Identify which cell holds the provided text, then report its [x, y] central coordinate. 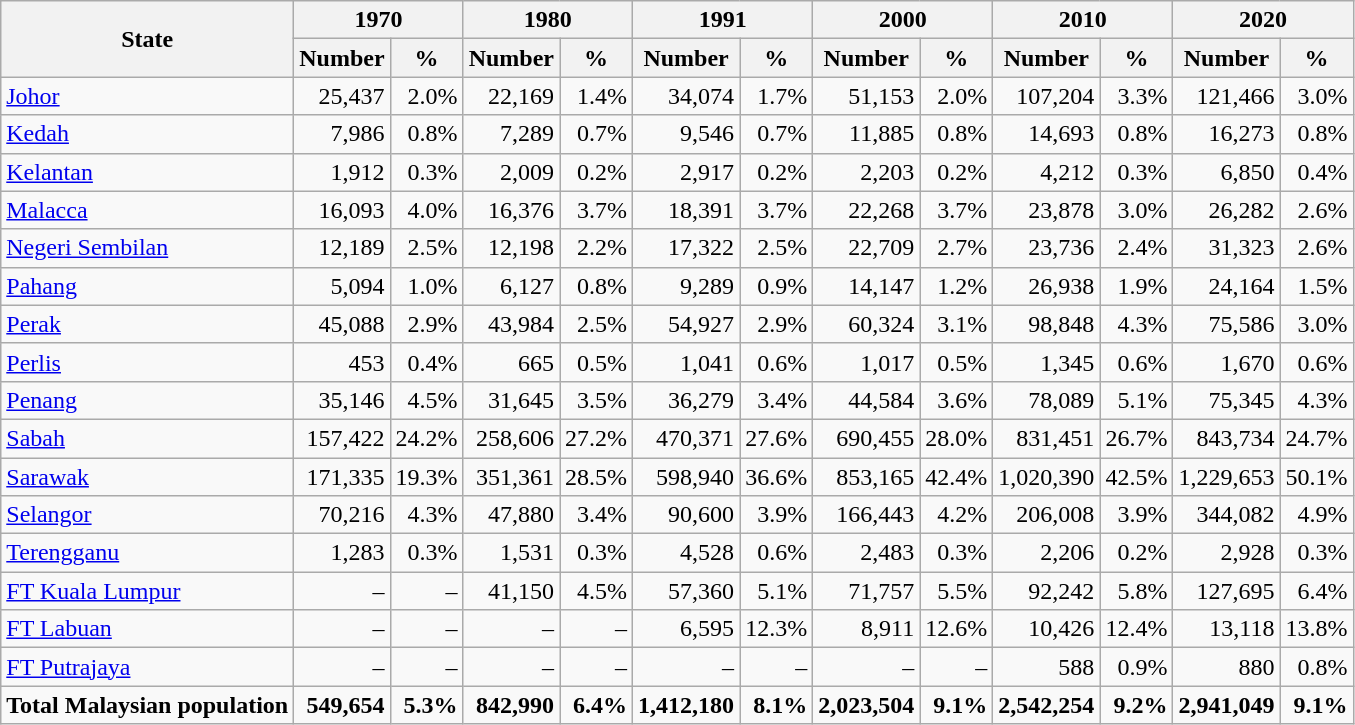
1.9% [1136, 286]
2.7% [956, 248]
470,371 [686, 438]
Kedah [148, 134]
2010 [1083, 20]
24.7% [1316, 438]
16,273 [1226, 134]
127,695 [1226, 591]
FT Labuan [148, 629]
Terengganu [148, 553]
351,361 [511, 477]
22,268 [866, 210]
10,426 [1046, 629]
14,147 [866, 286]
206,008 [1046, 515]
70,216 [342, 515]
258,606 [511, 438]
588 [1046, 667]
92,242 [1046, 591]
Sabah [148, 438]
3.6% [956, 400]
98,848 [1046, 324]
25,437 [342, 96]
24.2% [426, 438]
8.1% [776, 705]
Perak [148, 324]
1980 [548, 20]
5.3% [426, 705]
Negeri Sembilan [148, 248]
60,324 [866, 324]
31,645 [511, 400]
36.6% [776, 477]
State [148, 39]
1.7% [776, 96]
1,041 [686, 362]
34,074 [686, 96]
18,391 [686, 210]
57,360 [686, 591]
665 [511, 362]
2,928 [1226, 553]
2,203 [866, 172]
50.1% [1316, 477]
Pahang [148, 286]
Malacca [148, 210]
2,941,049 [1226, 705]
6,127 [511, 286]
453 [342, 362]
16,376 [511, 210]
31,323 [1226, 248]
6,595 [686, 629]
853,165 [866, 477]
71,757 [866, 591]
11,885 [866, 134]
78,089 [1046, 400]
17,322 [686, 248]
5,094 [342, 286]
1,020,390 [1046, 477]
171,335 [342, 477]
43,984 [511, 324]
1991 [723, 20]
13.8% [1316, 629]
9,546 [686, 134]
1,283 [342, 553]
3.3% [1136, 96]
Sarawak [148, 477]
51,153 [866, 96]
9.2% [1136, 705]
6,850 [1226, 172]
23,878 [1046, 210]
22,169 [511, 96]
Perlis [148, 362]
26.7% [1136, 438]
42.4% [956, 477]
598,940 [686, 477]
7,289 [511, 134]
5.5% [956, 591]
FT Putrajaya [148, 667]
1.0% [426, 286]
121,466 [1226, 96]
842,990 [511, 705]
1,670 [1226, 362]
54,927 [686, 324]
28.0% [956, 438]
27.6% [776, 438]
1,017 [866, 362]
12,198 [511, 248]
1,229,653 [1226, 477]
12.6% [956, 629]
1.4% [596, 96]
831,451 [1046, 438]
26,938 [1046, 286]
27.2% [596, 438]
2,009 [511, 172]
2,023,504 [866, 705]
1,412,180 [686, 705]
13,118 [1226, 629]
1,912 [342, 172]
2,917 [686, 172]
344,082 [1226, 515]
2.2% [596, 248]
90,600 [686, 515]
23,736 [1046, 248]
75,586 [1226, 324]
12.4% [1136, 629]
2020 [1263, 20]
22,709 [866, 248]
1,531 [511, 553]
45,088 [342, 324]
843,734 [1226, 438]
880 [1226, 667]
2,206 [1046, 553]
Total Malaysian population [148, 705]
36,279 [686, 400]
35,146 [342, 400]
7,986 [342, 134]
4.0% [426, 210]
3.5% [596, 400]
12.3% [776, 629]
2,483 [866, 553]
690,455 [866, 438]
42.5% [1136, 477]
19.3% [426, 477]
2,542,254 [1046, 705]
47,880 [511, 515]
4.9% [1316, 515]
4.2% [956, 515]
75,345 [1226, 400]
4,528 [686, 553]
28.5% [596, 477]
12,189 [342, 248]
1,345 [1046, 362]
Johor [148, 96]
Selangor [148, 515]
3.1% [956, 324]
44,584 [866, 400]
1.5% [1316, 286]
166,443 [866, 515]
24,164 [1226, 286]
14,693 [1046, 134]
4,212 [1046, 172]
157,422 [342, 438]
1.2% [956, 286]
Penang [148, 400]
107,204 [1046, 96]
549,654 [342, 705]
16,093 [342, 210]
8,911 [866, 629]
FT Kuala Lumpur [148, 591]
1970 [378, 20]
Kelantan [148, 172]
9,289 [686, 286]
26,282 [1226, 210]
2.4% [1136, 248]
41,150 [511, 591]
2000 [903, 20]
5.8% [1136, 591]
